Return the [x, y] coordinate for the center point of the cell that contains the specified text.  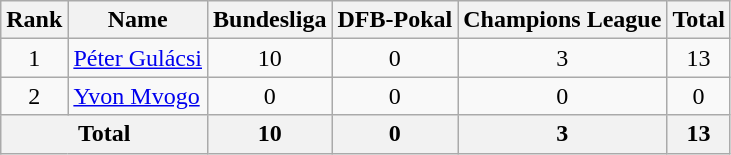
2 [34, 96]
Name [138, 20]
DFB-Pokal [395, 20]
Champions League [562, 20]
Bundesliga [270, 20]
Yvon Mvogo [138, 96]
Rank [34, 20]
1 [34, 58]
Péter Gulácsi [138, 58]
